Capture the cell that displays the provided text and extract its (X, Y) central coordinate. 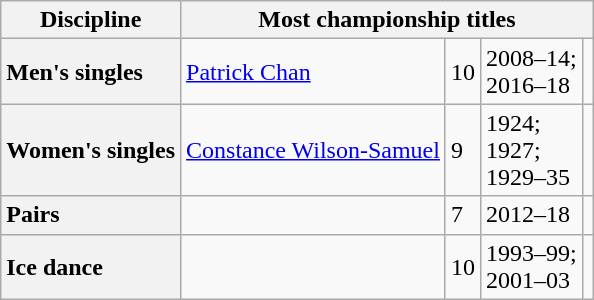
2012–18 (532, 215)
7 (462, 215)
9 (462, 150)
Ice dance (91, 266)
1993–99;2001–03 (532, 266)
Women's singles (91, 150)
Constance Wilson-Samuel (314, 150)
Pairs (91, 215)
Discipline (91, 20)
Patrick Chan (314, 72)
2008–14;2016–18 (532, 72)
Most championship titles (388, 20)
1924;1927;1929–35 (532, 150)
Men's singles (91, 72)
